From the cell containing the given text, extract its center point as (x, y) coordinate. 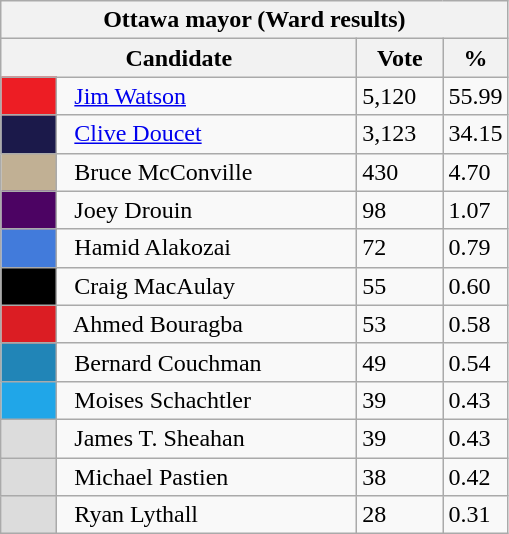
98 (400, 210)
Jim Watson (207, 96)
Joey Drouin (207, 210)
4.70 (476, 172)
0.58 (476, 324)
72 (400, 248)
Hamid Alakozai (207, 248)
0.60 (476, 286)
1.07 (476, 210)
James T. Sheahan (207, 438)
Craig MacAulay (207, 286)
Michael Pastien (207, 477)
Vote (400, 58)
Clive Doucet (207, 134)
34.15 (476, 134)
Bernard Couchman (207, 362)
28 (400, 515)
38 (400, 477)
0.42 (476, 477)
53 (400, 324)
49 (400, 362)
5,120 (400, 96)
% (476, 58)
55.99 (476, 96)
Candidate (179, 58)
55 (400, 286)
Ahmed Bouragba (207, 324)
Ottawa mayor (Ward results) (254, 20)
0.79 (476, 248)
Ryan Lythall (207, 515)
430 (400, 172)
0.54 (476, 362)
Bruce McConville (207, 172)
0.31 (476, 515)
Moises Schachtler (207, 400)
3,123 (400, 134)
